Return the (X, Y) coordinate for the center point of the cell that contains the specified text.  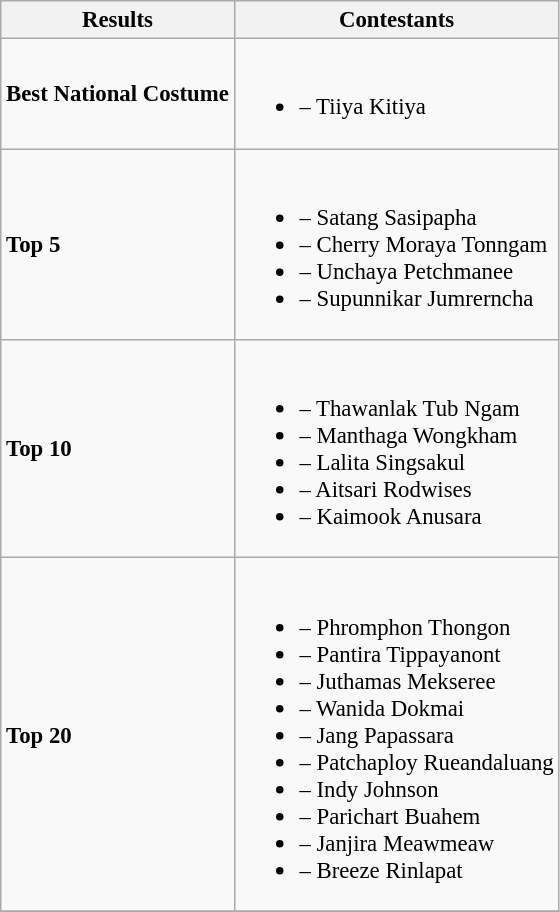
– Tiiya Kitiya (396, 94)
– Satang Sasipapha – Cherry Moraya Tonngam – Unchaya Petchmanee – Supunnikar Jumrerncha (396, 244)
Top 10 (118, 449)
Top 5 (118, 244)
Top 20 (118, 734)
Results (118, 20)
Best National Costume (118, 94)
– Thawanlak Tub Ngam – Manthaga Wongkham – Lalita Singsakul – Aitsari Rodwises – Kaimook Anusara (396, 449)
Contestants (396, 20)
